Find where the given text appears and provide that cell's center as (x, y) coordinate. 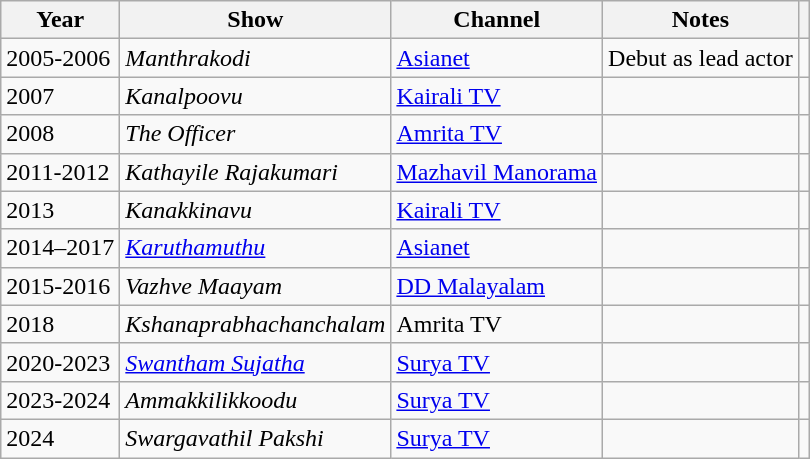
Swantham Sujatha (256, 362)
Channel (497, 20)
2024 (60, 438)
Year (60, 20)
Kanalpoovu (256, 96)
2020-2023 (60, 362)
Manthrakodi (256, 58)
Show (256, 20)
2005-2006 (60, 58)
2011-2012 (60, 172)
2015-2016 (60, 286)
Mazhavil Manorama (497, 172)
2013 (60, 210)
The Officer (256, 134)
2007 (60, 96)
Kathayile Rajakumari (256, 172)
Ammakkilikkoodu (256, 400)
DD Malayalam (497, 286)
Notes (701, 20)
Vazhve Maayam (256, 286)
2023-2024 (60, 400)
Karuthamuthu (256, 248)
Kanakkinavu (256, 210)
2018 (60, 324)
Debut as lead actor (701, 58)
2008 (60, 134)
2014–2017 (60, 248)
Kshanaprabhachanchalam (256, 324)
Swargavathil Pakshi (256, 438)
